For the text-containing cell, return its midpoint in [X, Y] coordinate format. 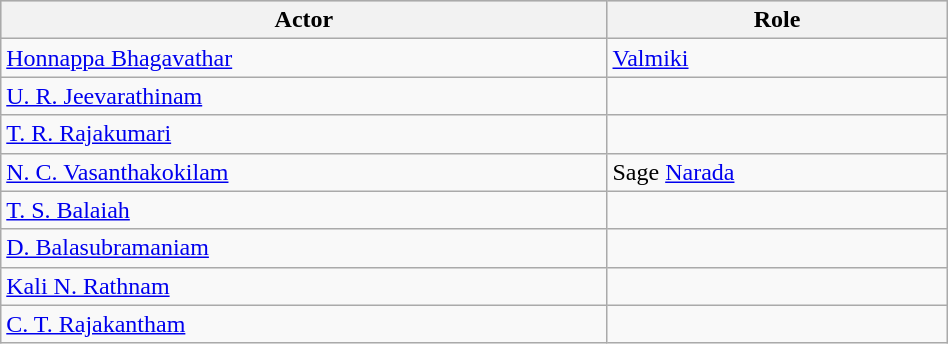
Sage Narada [777, 172]
Actor [304, 20]
Honnappa Bhagavathar [304, 58]
T. R. Rajakumari [304, 134]
Kali N. Rathnam [304, 286]
Role [777, 20]
N. C. Vasanthakokilam [304, 172]
Valmiki [777, 58]
T. S. Balaiah [304, 210]
U. R. Jeevarathinam [304, 96]
C. T. Rajakantham [304, 324]
D. Balasubramaniam [304, 248]
